Extract the [X, Y] coordinate from the center of the cell holding the provided text.  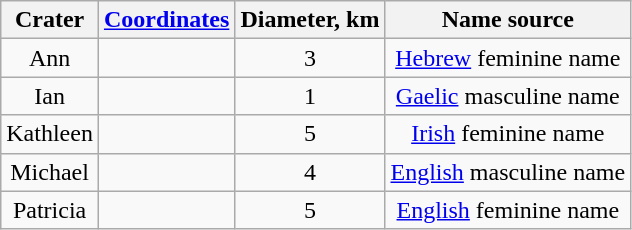
Diameter, km [310, 20]
Michael [50, 172]
English feminine name [508, 210]
Patricia [50, 210]
Ann [50, 58]
4 [310, 172]
Ian [50, 96]
Irish feminine name [508, 134]
1 [310, 96]
Name source [508, 20]
English masculine name [508, 172]
Coordinates [166, 20]
3 [310, 58]
Crater [50, 20]
Hebrew feminine name [508, 58]
Kathleen [50, 134]
Gaelic masculine name [508, 96]
